Identify which cell holds the provided text, then report its [x, y] central coordinate. 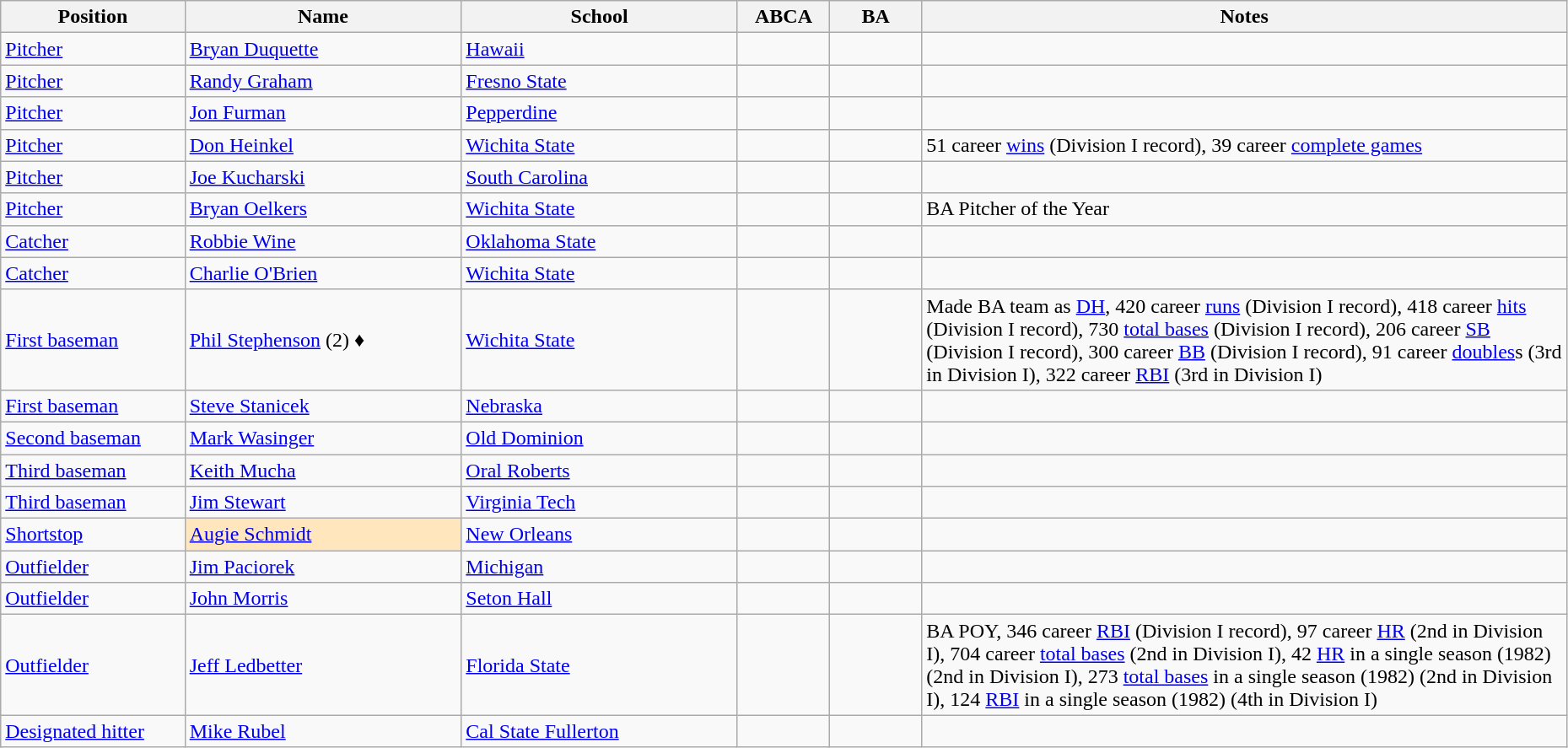
Steve Stanicek [323, 406]
BA Pitcher of the Year [1245, 209]
Florida State [600, 665]
Designated hitter [93, 731]
Charlie O'Brien [323, 273]
Nebraska [600, 406]
Mark Wasinger [323, 438]
Virginia Tech [600, 503]
Bryan Oelkers [323, 209]
Pepperdine [600, 113]
ABCA [783, 17]
Name [323, 17]
John Morris [323, 599]
School [600, 17]
Jim Stewart [323, 503]
Jeff Ledbetter [323, 665]
Hawaii [600, 49]
Bryan Duquette [323, 49]
51 career wins (Division I record), 39 career complete games [1245, 145]
Position [93, 17]
Keith Mucha [323, 470]
Cal State Fullerton [600, 731]
Don Heinkel [323, 145]
Jon Furman [323, 113]
New Orleans [600, 535]
Second baseman [93, 438]
South Carolina [600, 177]
Augie Schmidt [323, 535]
Michigan [600, 567]
Jim Paciorek [323, 567]
Oklahoma State [600, 241]
Joe Kucharski [323, 177]
Oral Roberts [600, 470]
Mike Rubel [323, 731]
Shortstop [93, 535]
Seton Hall [600, 599]
BA [876, 17]
Phil Stephenson (2) ♦ [323, 339]
Notes [1245, 17]
Old Dominion [600, 438]
Fresno State [600, 81]
Randy Graham [323, 81]
Robbie Wine [323, 241]
